For the text-containing cell, return its midpoint in (x, y) coordinate format. 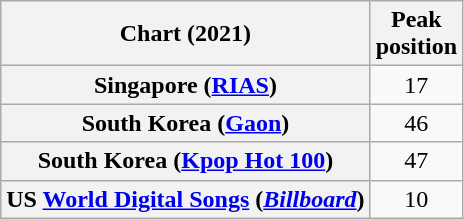
South Korea (Kpop Hot 100) (186, 161)
US World Digital Songs (Billboard) (186, 199)
17 (416, 85)
Chart (2021) (186, 34)
South Korea (Gaon) (186, 123)
10 (416, 199)
46 (416, 123)
Peakposition (416, 34)
47 (416, 161)
Singapore (RIAS) (186, 85)
